Output the [X, Y] coordinate of the center of the cell containing the given text.  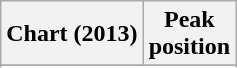
Chart (2013) [72, 34]
Peakposition [189, 34]
